For the text-containing cell, return its midpoint in (x, y) coordinate format. 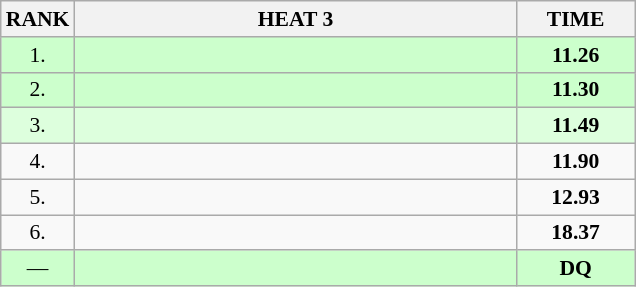
1. (38, 55)
3. (38, 126)
DQ (576, 269)
11.26 (576, 55)
4. (38, 162)
TIME (576, 19)
5. (38, 197)
HEAT 3 (295, 19)
— (38, 269)
18.37 (576, 233)
2. (38, 90)
11.30 (576, 90)
RANK (38, 19)
11.49 (576, 126)
6. (38, 233)
11.90 (576, 162)
12.93 (576, 197)
